Provide the (x, y) coordinate of the cell's center where the given text is located.  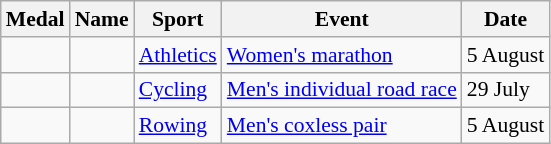
Date (506, 19)
Men's individual road race (342, 90)
Medal (36, 19)
Women's marathon (342, 55)
Athletics (178, 55)
Sport (178, 19)
Event (342, 19)
Name (102, 19)
Rowing (178, 126)
29 July (506, 90)
Cycling (178, 90)
Men's coxless pair (342, 126)
